Return [X, Y] of the center of cell containing provided text 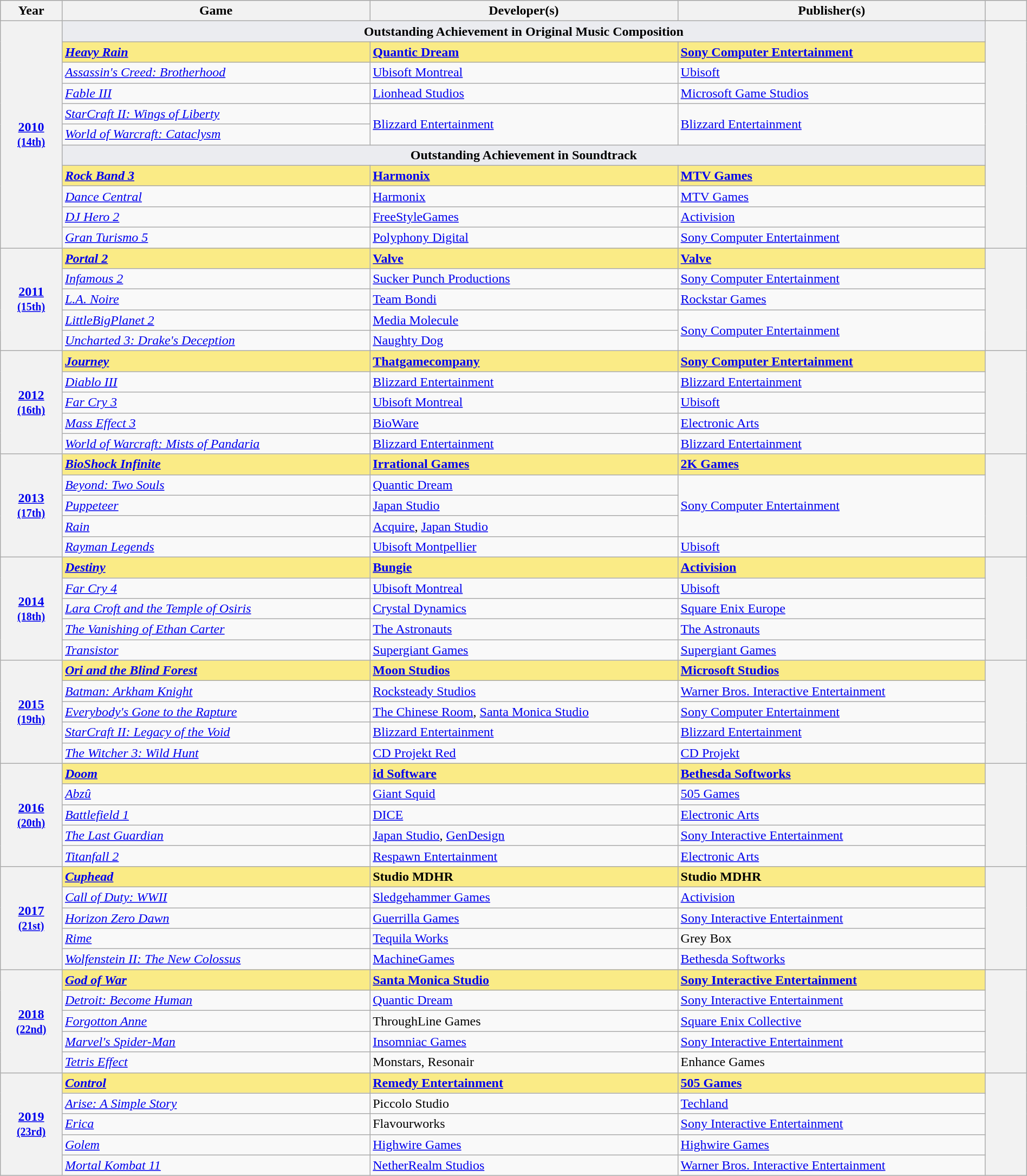
Horizon Zero Dawn [216, 918]
Battlefield 1 [216, 815]
Microsoft Game Studios [831, 93]
CD Projekt Red [524, 753]
Developer(s) [524, 11]
World of Warcraft: Mists of Pandaria [216, 444]
2016 (20th) [31, 815]
NetherRealm Studios [524, 1165]
Dance Central [216, 196]
Irrational Games [524, 464]
DJ Hero 2 [216, 217]
Guerrilla Games [524, 918]
2015 (19th) [31, 712]
Thatgamecompany [524, 361]
Square Enix Europe [831, 609]
Far Cry 3 [216, 402]
Media Molecule [524, 320]
Transistor [216, 650]
Titanfall 2 [216, 856]
Batman: Arkham Knight [216, 691]
2017 (21st) [31, 918]
Japan Studio, GenDesign [524, 835]
Cuphead [216, 876]
Rain [216, 526]
Marvel's Spider-Man [216, 1042]
Arise: A Simple Story [216, 1103]
2013 (17th) [31, 505]
Gran Turismo 5 [216, 237]
2012 (16th) [31, 402]
Assassin's Creed: Brotherhood [216, 73]
Monstars, Resonair [524, 1062]
Portal 2 [216, 258]
Call of Duty: WWII [216, 897]
Naughty Dog [524, 341]
Destiny [216, 567]
CD Projekt [831, 753]
Insomniac Games [524, 1042]
The Chinese Room, Santa Monica Studio [524, 712]
MachineGames [524, 959]
Enhance Games [831, 1062]
Techland [831, 1103]
StarCraft II: Legacy of the Void [216, 732]
Infamous 2 [216, 279]
Uncharted 3: Drake's Deception [216, 341]
2K Games [831, 464]
Outstanding Achievement in Soundtrack [523, 155]
BioShock Infinite [216, 464]
Tetris Effect [216, 1062]
Far Cry 4 [216, 588]
Microsoft Studios [831, 671]
Rayman Legends [216, 547]
Ubisoft Montpellier [524, 547]
Sledgehammer Games [524, 897]
L.A. Noire [216, 300]
Publisher(s) [831, 11]
Everybody's Gone to the Rapture [216, 712]
2018 (22nd) [31, 1021]
Year [31, 11]
Abzû [216, 794]
Flavourworks [524, 1124]
2010 (14th) [31, 134]
Beyond: Two Souls [216, 485]
Control [216, 1083]
2014 (18th) [31, 608]
Ori and the Blind Forest [216, 671]
World of Warcraft: Cataclysm [216, 134]
Outstanding Achievement in Original Music Composition [523, 31]
Sucker Punch Productions [524, 279]
Forgotton Anne [216, 1021]
The Last Guardian [216, 835]
Grey Box [831, 939]
Game [216, 11]
2019 (23rd) [31, 1124]
Rockstar Games [831, 300]
Respawn Entertainment [524, 856]
FreeStyleGames [524, 217]
BioWare [524, 423]
StarCraft II: Wings of Liberty [216, 114]
Crystal Dynamics [524, 609]
Tequila Works [524, 939]
Piccolo Studio [524, 1103]
Wolfenstein II: The New Colossus [216, 959]
Doom [216, 774]
Heavy Rain [216, 52]
Mortal Kombat 11 [216, 1165]
id Software [524, 774]
Rime [216, 939]
Diablo III [216, 382]
The Witcher 3: Wild Hunt [216, 753]
Fable III [216, 93]
Erica [216, 1124]
Journey [216, 361]
Lionhead Studios [524, 93]
Rocksteady Studios [524, 691]
Polyphony Digital [524, 237]
Japan Studio [524, 505]
Giant Squid [524, 794]
Lara Croft and the Temple of Osiris [216, 609]
Square Enix Collective [831, 1021]
Detroit: Become Human [216, 1000]
ThroughLine Games [524, 1021]
Moon Studios [524, 671]
Team Bondi [524, 300]
Rock Band 3 [216, 176]
Bungie [524, 567]
LittleBigPlanet 2 [216, 320]
Golem [216, 1145]
The Vanishing of Ethan Carter [216, 629]
God of War [216, 980]
Mass Effect 3 [216, 423]
Acquire, Japan Studio [524, 526]
2011 (15th) [31, 300]
DICE [524, 815]
Puppeteer [216, 505]
Remedy Entertainment [524, 1083]
Santa Monica Studio [524, 980]
